Determine the (x, y) coordinate at the center of the cell enclosing the given text.  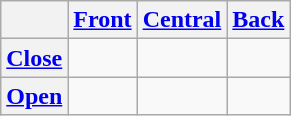
Back (258, 20)
Front (102, 20)
Close (34, 58)
Open (34, 96)
Central (182, 20)
